Provide the [x, y] coordinate of the cell's center where the given text is located.  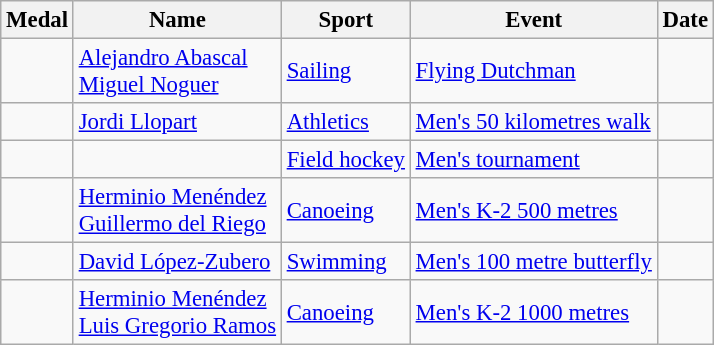
Herminio Menéndez Guillermo del Riego [177, 210]
Men's K-2 1000 metres [534, 312]
Men's tournament [534, 160]
Jordi Llopart [177, 122]
Flying Dutchman [534, 72]
Name [177, 20]
Date [685, 20]
Field hockey [346, 160]
Alejandro Abascal Miguel Noguer [177, 72]
Men's 50 kilometres walk [534, 122]
Event [534, 20]
Sport [346, 20]
Herminio Menéndez Luis Gregorio Ramos [177, 312]
David López-Zubero [177, 262]
Athletics [346, 122]
Sailing [346, 72]
Swimming [346, 262]
Men's 100 metre butterfly [534, 262]
Men's K-2 500 metres [534, 210]
Medal [38, 20]
